For the text-containing cell, return its midpoint in [x, y] coordinate format. 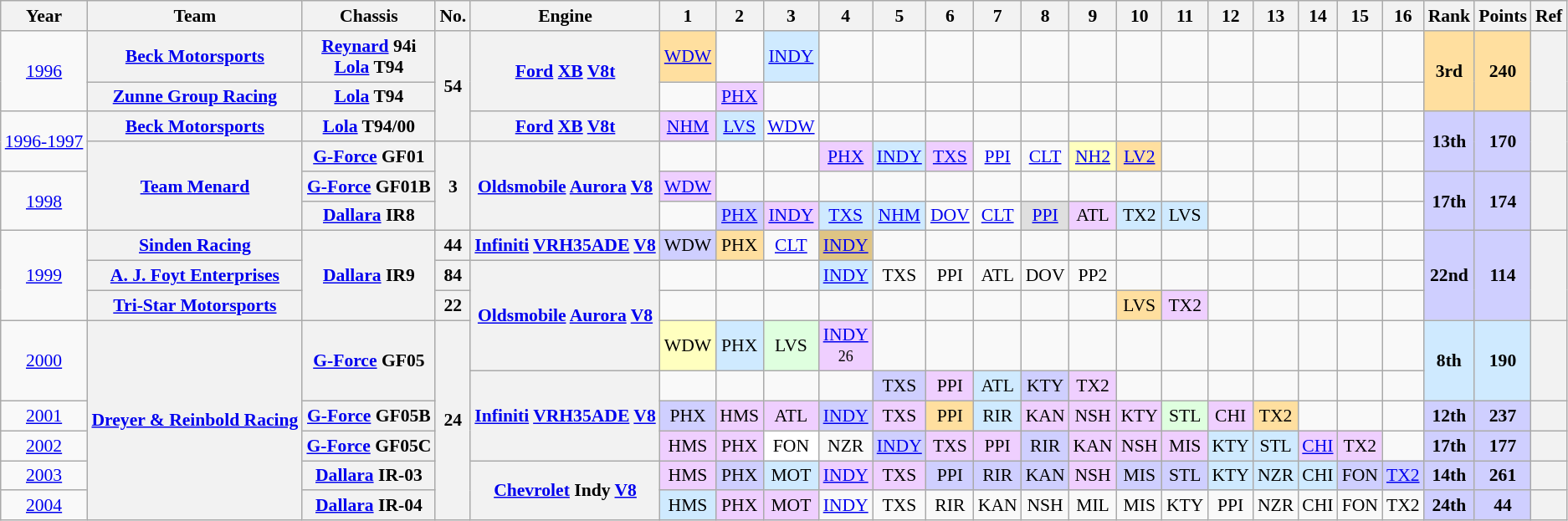
2003 [44, 476]
177 [1503, 446]
Sinden Racing [194, 246]
13 [1275, 16]
16 [1403, 16]
Tri-Star Motorsports [194, 305]
A. J. Foyt Enterprises [194, 276]
Lola T94/00 [368, 127]
1 [688, 16]
Rank [1449, 16]
1998 [44, 201]
1999 [44, 276]
237 [1503, 416]
1996-1997 [44, 142]
G-Force GF01 [368, 156]
8 [1046, 16]
Team [194, 16]
1996 [44, 72]
14 [1317, 16]
13th [1449, 142]
14th [1449, 476]
Dallara IR-03 [368, 476]
Engine [565, 16]
5 [899, 16]
LV2 [1139, 156]
6 [951, 16]
22nd [1449, 276]
170 [1503, 142]
Dallara IR8 [368, 216]
Dallara IR9 [368, 276]
84 [453, 276]
Dallara IR-04 [368, 506]
Reynard 94i Lola T94 [368, 57]
54 [453, 86]
INDY26 [846, 346]
G-Force GF05 [368, 361]
NH2 [1093, 156]
2004 [44, 506]
12 [1230, 16]
240 [1503, 72]
Chevrolet Indy V8 [565, 490]
Year [44, 16]
2000 [44, 361]
24th [1449, 506]
Team Menard [194, 186]
9 [1093, 16]
Chassis [368, 16]
11 [1185, 16]
22 [453, 305]
Zunne Group Racing [194, 97]
G-Force GF05B [368, 416]
114 [1503, 276]
174 [1503, 201]
Dreyer & Reinbold Racing [194, 420]
7 [997, 16]
Lola T94 [368, 97]
2002 [44, 446]
Points [1503, 16]
261 [1503, 476]
Ref [1549, 16]
12th [1449, 416]
15 [1360, 16]
3rd [1449, 72]
No. [453, 16]
G-Force GF05C [368, 446]
G-Force GF01B [368, 186]
2001 [44, 416]
190 [1503, 361]
24 [453, 420]
2 [740, 16]
8th [1449, 361]
PP2 [1093, 276]
4 [846, 16]
10 [1139, 16]
MIL [1093, 506]
